Identify which cell holds the provided text, then report its [x, y] central coordinate. 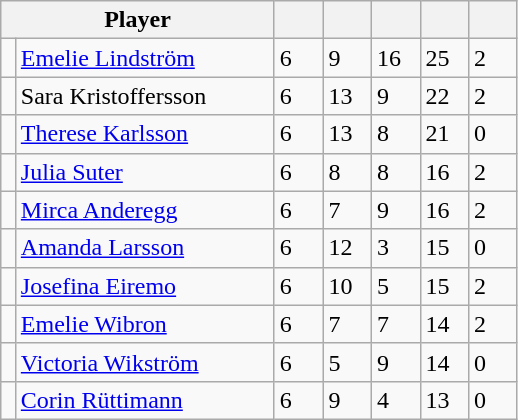
Therese Karlsson [144, 134]
3 [396, 248]
22 [444, 96]
21 [444, 134]
25 [444, 58]
Mirca Anderegg [144, 210]
Emelie Lindström [144, 58]
Player [138, 20]
Julia Suter [144, 172]
Corin Rüttimann [144, 400]
12 [348, 248]
4 [396, 400]
Sara Kristoffersson [144, 96]
10 [348, 286]
Josefina Eiremo [144, 286]
Victoria Wikström [144, 362]
Amanda Larsson [144, 248]
Emelie Wibron [144, 324]
